From the cell containing the given text, extract its center point as [x, y] coordinate. 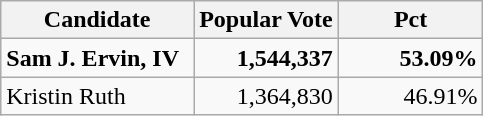
1,544,337 [266, 58]
1,364,830 [266, 96]
Popular Vote [266, 20]
53.09% [410, 58]
Sam J. Ervin, IV [98, 58]
Candidate [98, 20]
Kristin Ruth [98, 96]
46.91% [410, 96]
Pct [410, 20]
